Locate the cell with the specified text and output its [X, Y] center coordinate. 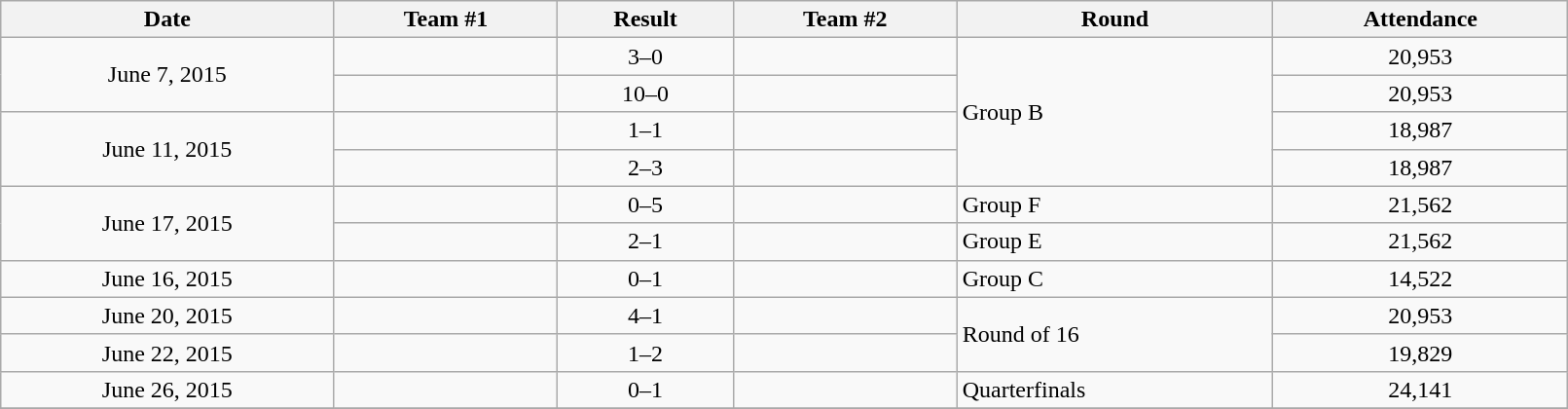
1–1 [645, 130]
1–2 [645, 353]
4–1 [645, 316]
June 16, 2015 [167, 279]
24,141 [1421, 390]
3–0 [645, 56]
0–5 [645, 204]
Group C [1115, 279]
June 11, 2015 [167, 149]
Round of 16 [1115, 334]
Group B [1115, 112]
10–0 [645, 93]
Group F [1115, 204]
June 7, 2015 [167, 75]
Date [167, 19]
June 22, 2015 [167, 353]
Quarterfinals [1115, 390]
14,522 [1421, 279]
Team #1 [446, 19]
Result [645, 19]
2–3 [645, 167]
Round [1115, 19]
2–1 [645, 242]
June 20, 2015 [167, 316]
Attendance [1421, 19]
June 26, 2015 [167, 390]
Team #2 [845, 19]
19,829 [1421, 353]
June 17, 2015 [167, 223]
Group E [1115, 242]
